Search for the cell housing the specified text and yield its [x, y] center coordinate. 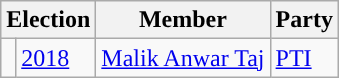
Member [183, 20]
Malik Anwar Taj [183, 58]
Election [48, 20]
PTI [304, 58]
2018 [56, 58]
Party [304, 20]
